For the text-containing cell, return its midpoint in [X, Y] coordinate format. 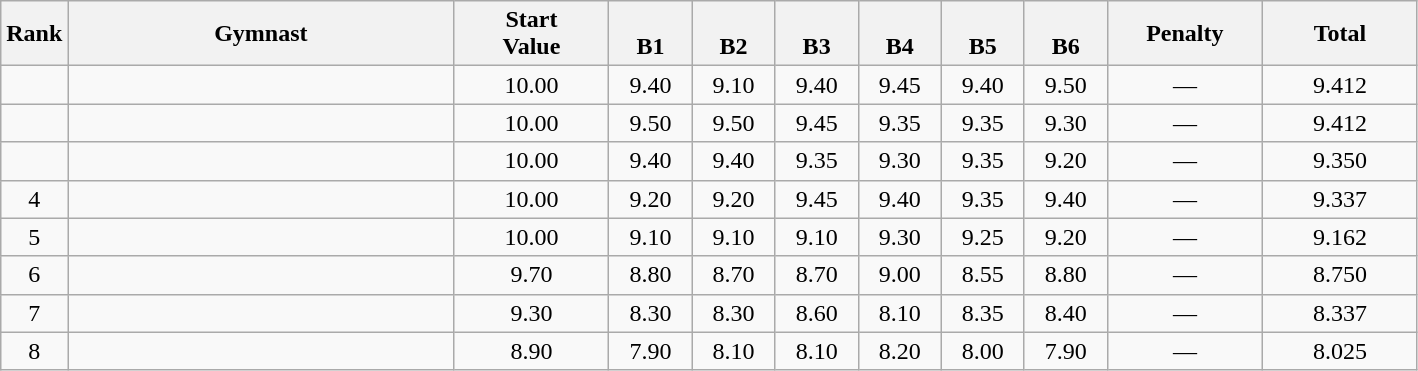
8.025 [1340, 351]
8.90 [532, 351]
8.35 [982, 313]
7 [34, 313]
8.40 [1066, 313]
B3 [816, 34]
B2 [734, 34]
8 [34, 351]
8.750 [1340, 275]
8.60 [816, 313]
6 [34, 275]
StartValue [532, 34]
B1 [650, 34]
9.70 [532, 275]
Gymnast [261, 34]
9.25 [982, 237]
Total [1340, 34]
9.337 [1340, 199]
8.337 [1340, 313]
9.350 [1340, 161]
5 [34, 237]
9.00 [900, 275]
B5 [982, 34]
4 [34, 199]
8.00 [982, 351]
8.20 [900, 351]
9.162 [1340, 237]
Penalty [1184, 34]
Rank [34, 34]
B4 [900, 34]
B6 [1066, 34]
8.55 [982, 275]
